Search for the cell housing the specified text and yield its [X, Y] center coordinate. 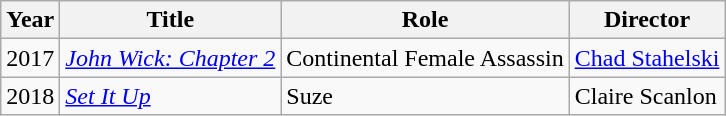
Claire Scanlon [647, 96]
2018 [30, 96]
2017 [30, 58]
Suze [425, 96]
Role [425, 20]
Title [170, 20]
Continental Female Assassin [425, 58]
John Wick: Chapter 2 [170, 58]
Set It Up [170, 96]
Director [647, 20]
Year [30, 20]
Chad Stahelski [647, 58]
